Provide the [x, y] coordinate of the cell's center where the given text is located.  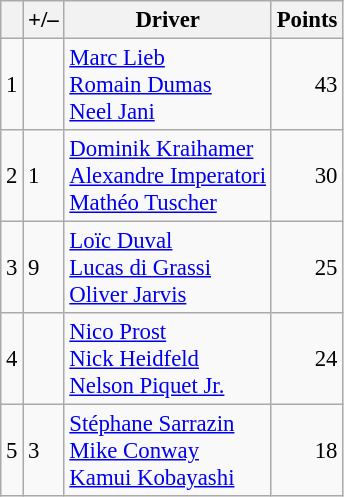
Driver [168, 20]
30 [306, 176]
5 [12, 451]
Loïc Duval Lucas di Grassi Oliver Jarvis [168, 268]
+/– [44, 20]
2 [12, 176]
18 [306, 451]
24 [306, 359]
25 [306, 268]
Nico Prost Nick Heidfeld Nelson Piquet Jr. [168, 359]
9 [44, 268]
Points [306, 20]
43 [306, 85]
Dominik Kraihamer Alexandre Imperatori Mathéo Tuscher [168, 176]
Marc Lieb Romain Dumas Neel Jani [168, 85]
4 [12, 359]
Stéphane Sarrazin Mike Conway Kamui Kobayashi [168, 451]
